For the text-containing cell, return its midpoint in [x, y] coordinate format. 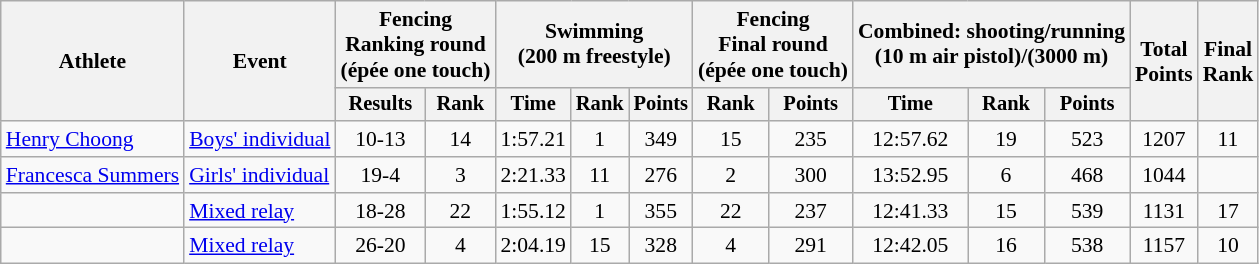
Swimming(200 m freestyle) [594, 44]
TotalPoints [1164, 61]
18-28 [380, 211]
Event [260, 61]
17 [1228, 211]
FencingRanking round(épée one touch) [415, 44]
Boys' individual [260, 139]
523 [1087, 139]
538 [1087, 246]
10 [1228, 246]
355 [661, 211]
328 [661, 246]
Girls' individual [260, 175]
291 [810, 246]
12:41.33 [910, 211]
Athlete [92, 61]
235 [810, 139]
10-13 [380, 139]
12:57.62 [910, 139]
1:57.21 [532, 139]
3 [460, 175]
1207 [1164, 139]
300 [810, 175]
19 [1006, 139]
1131 [1164, 211]
FencingFinal round(épée one touch) [773, 44]
FinalRank [1228, 61]
12:42.05 [910, 246]
2:04.19 [532, 246]
1:55.12 [532, 211]
6 [1006, 175]
Francesca Summers [92, 175]
349 [661, 139]
237 [810, 211]
2 [731, 175]
Results [380, 105]
276 [661, 175]
14 [460, 139]
16 [1006, 246]
26-20 [380, 246]
1044 [1164, 175]
539 [1087, 211]
Combined: shooting/running(10 m air pistol)/(3000 m) [992, 44]
1157 [1164, 246]
13:52.95 [910, 175]
2:21.33 [532, 175]
468 [1087, 175]
Henry Choong [92, 139]
19-4 [380, 175]
